Provide the [x, y] coordinate of the cell's center where the given text is located.  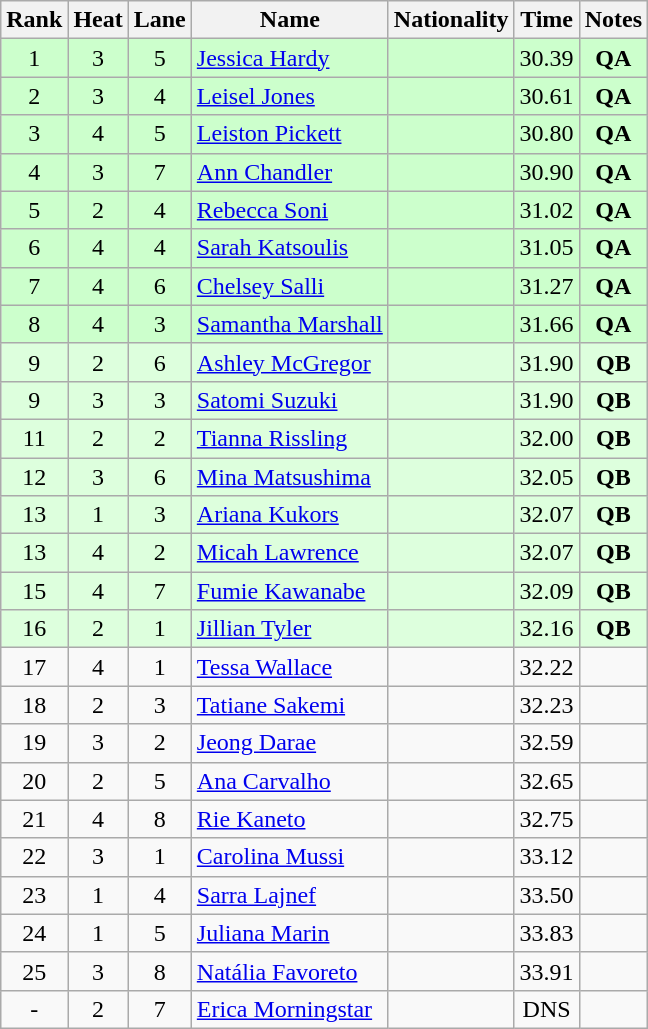
30.61 [546, 96]
Nationality [451, 20]
Micah Lawrence [290, 553]
32.23 [546, 705]
31.02 [546, 210]
Rank [34, 20]
22 [34, 857]
Ann Chandler [290, 172]
Tatiane Sakemi [290, 705]
31.66 [546, 324]
32.65 [546, 781]
32.00 [546, 438]
31.27 [546, 286]
DNS [546, 1009]
25 [34, 971]
Juliana Marin [290, 933]
32.09 [546, 591]
Leisel Jones [290, 96]
Jessica Hardy [290, 58]
33.83 [546, 933]
32.75 [546, 819]
Samantha Marshall [290, 324]
15 [34, 591]
Notes [613, 20]
Tianna Rissling [290, 438]
Lane [160, 20]
30.80 [546, 134]
Ashley McGregor [290, 362]
Satomi Suzuki [290, 400]
32.05 [546, 477]
Rebecca Soni [290, 210]
11 [34, 438]
17 [34, 667]
33.91 [546, 971]
Tessa Wallace [290, 667]
Mina Matsushima [290, 477]
24 [34, 933]
Ana Carvalho [290, 781]
31.05 [546, 248]
21 [34, 819]
Carolina Mussi [290, 857]
19 [34, 743]
Name [290, 20]
12 [34, 477]
30.90 [546, 172]
33.12 [546, 857]
Natália Favoreto [290, 971]
Erica Morningstar [290, 1009]
Heat [98, 20]
- [34, 1009]
Time [546, 20]
23 [34, 895]
Ariana Kukors [290, 515]
32.59 [546, 743]
20 [34, 781]
Jeong Darae [290, 743]
Rie Kaneto [290, 819]
32.16 [546, 629]
33.50 [546, 895]
Leiston Pickett [290, 134]
Jillian Tyler [290, 629]
18 [34, 705]
Sarah Katsoulis [290, 248]
30.39 [546, 58]
16 [34, 629]
32.22 [546, 667]
Sarra Lajnef [290, 895]
Chelsey Salli [290, 286]
Fumie Kawanabe [290, 591]
